Capture the cell that displays the provided text and extract its [x, y] central coordinate. 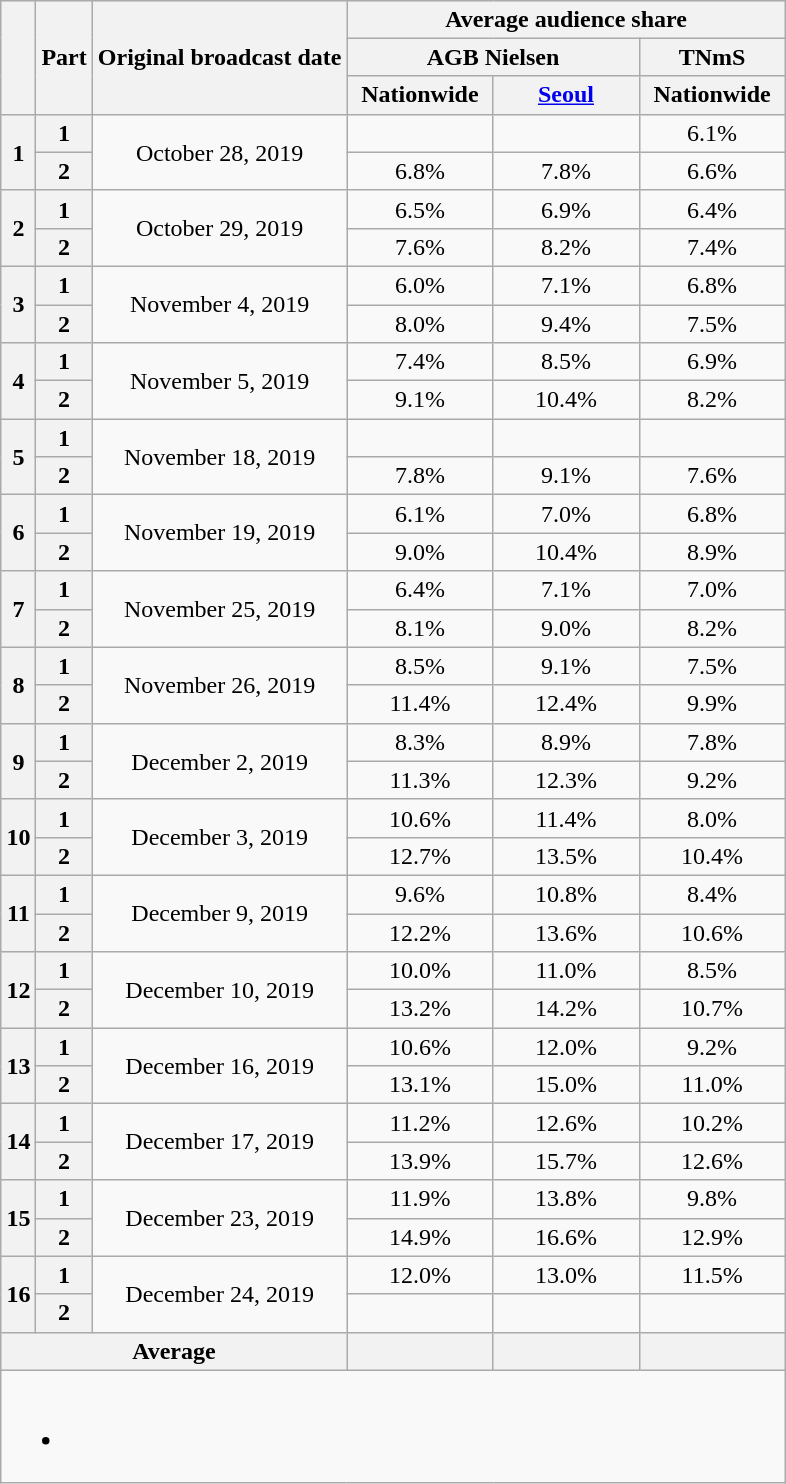
November 25, 2019 [220, 609]
15 [18, 1218]
10.0% [420, 971]
16.6% [566, 1237]
15.7% [566, 1161]
TNmS [712, 57]
16 [18, 1294]
13.0% [566, 1275]
6.0% [420, 285]
12.9% [712, 1237]
December 2, 2019 [220, 761]
Seoul [566, 95]
11.3% [420, 780]
December 16, 2019 [220, 1066]
11.2% [420, 1123]
15.0% [566, 1085]
9.4% [566, 323]
9.8% [712, 1199]
4 [18, 381]
November 4, 2019 [220, 304]
December 24, 2019 [220, 1294]
13 [18, 1066]
November 18, 2019 [220, 457]
3 [18, 304]
December 3, 2019 [220, 837]
6.6% [712, 171]
5 [18, 457]
12.7% [420, 856]
AGB Nielsen [493, 57]
8.4% [712, 894]
Average [174, 1351]
13.2% [420, 1009]
Original broadcast date [220, 57]
October 28, 2019 [220, 152]
10.8% [566, 894]
14 [18, 1142]
8 [18, 685]
December 9, 2019 [220, 913]
11.9% [420, 1199]
13.1% [420, 1085]
13.9% [420, 1161]
December 23, 2019 [220, 1218]
Part [64, 57]
10.2% [712, 1123]
12.4% [566, 704]
Average audience share [566, 19]
December 10, 2019 [220, 990]
October 29, 2019 [220, 228]
13.6% [566, 933]
8.3% [420, 742]
10 [18, 837]
12.2% [420, 933]
13.5% [566, 856]
12.3% [566, 780]
8.1% [420, 628]
13.8% [566, 1199]
6.5% [420, 209]
December 17, 2019 [220, 1142]
14.2% [566, 1009]
November 26, 2019 [220, 685]
9.9% [712, 704]
11.5% [712, 1275]
9 [18, 761]
November 5, 2019 [220, 381]
11 [18, 913]
6 [18, 533]
14.9% [420, 1237]
9.6% [420, 894]
12 [18, 990]
November 19, 2019 [220, 533]
10.7% [712, 1009]
7 [18, 609]
